Return (x, y) of the center of cell containing provided text 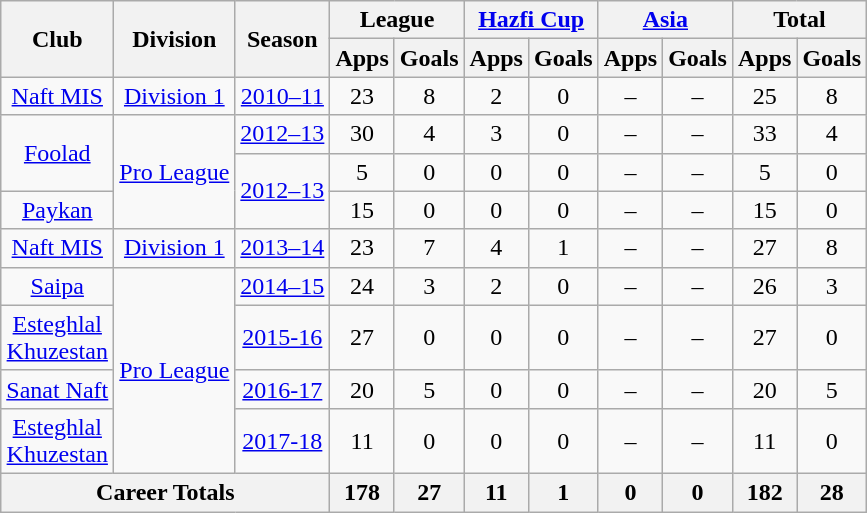
Asia (665, 20)
25 (764, 96)
7 (429, 248)
Club (58, 39)
Total (799, 20)
2014–15 (282, 286)
Sanat Naft (58, 389)
24 (362, 286)
Career Totals (166, 492)
2010–11 (282, 96)
Division (174, 39)
Hazfi Cup (531, 20)
Saipa (58, 286)
2016-17 (282, 389)
28 (832, 492)
Season (282, 39)
2013–14 (282, 248)
26 (764, 286)
2015-16 (282, 338)
Foolad (58, 153)
30 (362, 134)
League (397, 20)
182 (764, 492)
33 (764, 134)
2017-18 (282, 440)
178 (362, 492)
Paykan (58, 210)
